Extract the (x, y) coordinate from the center of the cell holding the provided text.  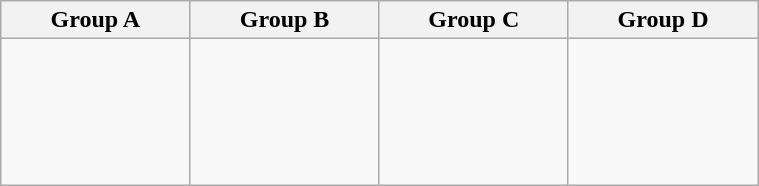
Group C (474, 20)
Group D (662, 20)
Group B (284, 20)
Group A (96, 20)
